Scan for the cell matching the given text and deliver its [x, y] coordinate at center. 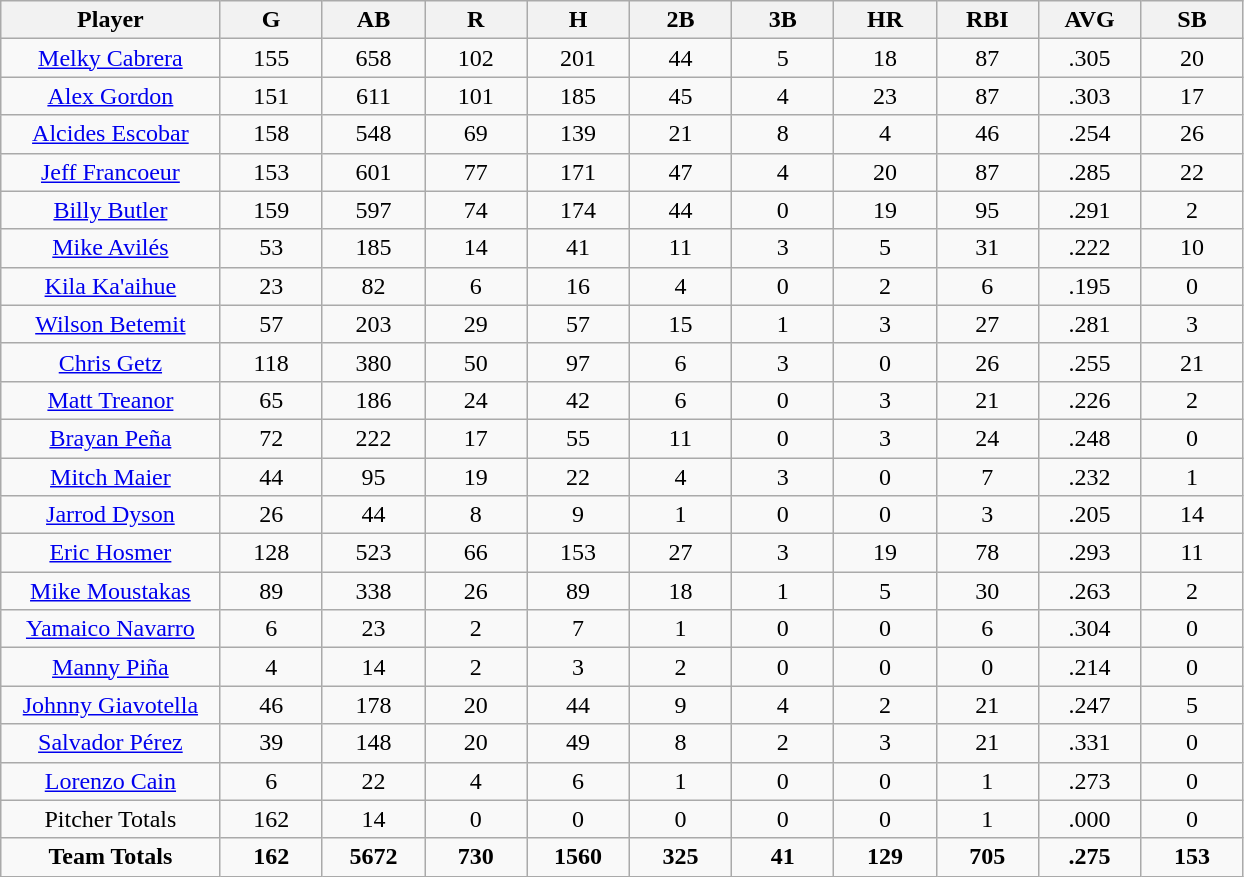
.248 [1089, 438]
.222 [1089, 248]
101 [476, 96]
Mike Avilés [110, 248]
203 [373, 324]
.285 [1089, 172]
31 [987, 248]
29 [476, 324]
611 [373, 96]
55 [578, 438]
174 [578, 210]
Johnny Giavotella [110, 705]
Alcides Escobar [110, 134]
158 [271, 134]
Jarrod Dyson [110, 515]
151 [271, 96]
.000 [1089, 819]
3B [783, 20]
69 [476, 134]
Player [110, 20]
102 [476, 58]
66 [476, 553]
65 [271, 400]
45 [680, 96]
42 [578, 400]
Yamaico Navarro [110, 629]
601 [373, 172]
139 [578, 134]
30 [987, 591]
597 [373, 210]
82 [373, 286]
.214 [1089, 667]
171 [578, 172]
Chris Getz [110, 362]
Mitch Maier [110, 477]
Jeff Francoeur [110, 172]
.273 [1089, 781]
R [476, 20]
128 [271, 553]
Billy Butler [110, 210]
148 [373, 743]
Wilson Betemit [110, 324]
39 [271, 743]
Matt Treanor [110, 400]
AB [373, 20]
.232 [1089, 477]
730 [476, 857]
380 [373, 362]
.226 [1089, 400]
Manny Piña [110, 667]
72 [271, 438]
49 [578, 743]
Kila Ka'aihue [110, 286]
74 [476, 210]
G [271, 20]
Pitcher Totals [110, 819]
Mike Moustakas [110, 591]
SB [1192, 20]
5672 [373, 857]
97 [578, 362]
Brayan Peña [110, 438]
Salvador Pérez [110, 743]
78 [987, 553]
HR [885, 20]
222 [373, 438]
10 [1192, 248]
.195 [1089, 286]
H [578, 20]
.254 [1089, 134]
15 [680, 324]
AVG [1089, 20]
77 [476, 172]
Alex Gordon [110, 96]
50 [476, 362]
16 [578, 286]
705 [987, 857]
548 [373, 134]
338 [373, 591]
53 [271, 248]
118 [271, 362]
658 [373, 58]
523 [373, 553]
.275 [1089, 857]
186 [373, 400]
.303 [1089, 96]
.291 [1089, 210]
.205 [1089, 515]
201 [578, 58]
325 [680, 857]
.293 [1089, 553]
Team Totals [110, 857]
129 [885, 857]
Eric Hosmer [110, 553]
RBI [987, 20]
1560 [578, 857]
.263 [1089, 591]
.331 [1089, 743]
.304 [1089, 629]
47 [680, 172]
.247 [1089, 705]
.305 [1089, 58]
2B [680, 20]
Lorenzo Cain [110, 781]
178 [373, 705]
.255 [1089, 362]
Melky Cabrera [110, 58]
159 [271, 210]
.281 [1089, 324]
155 [271, 58]
